Pinpoint the cell where the given text exists, returning its (x, y) midpoint coordinate. 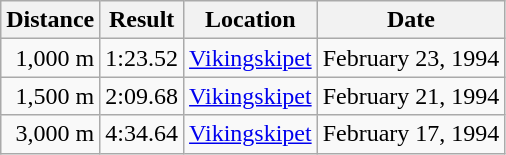
3,000 m (50, 134)
1,500 m (50, 96)
Result (142, 20)
Distance (50, 20)
February 23, 1994 (411, 58)
Location (251, 20)
February 17, 1994 (411, 134)
1,000 m (50, 58)
Date (411, 20)
2:09.68 (142, 96)
4:34.64 (142, 134)
1:23.52 (142, 58)
February 21, 1994 (411, 96)
